From the cell containing the given text, extract its center point as [x, y] coordinate. 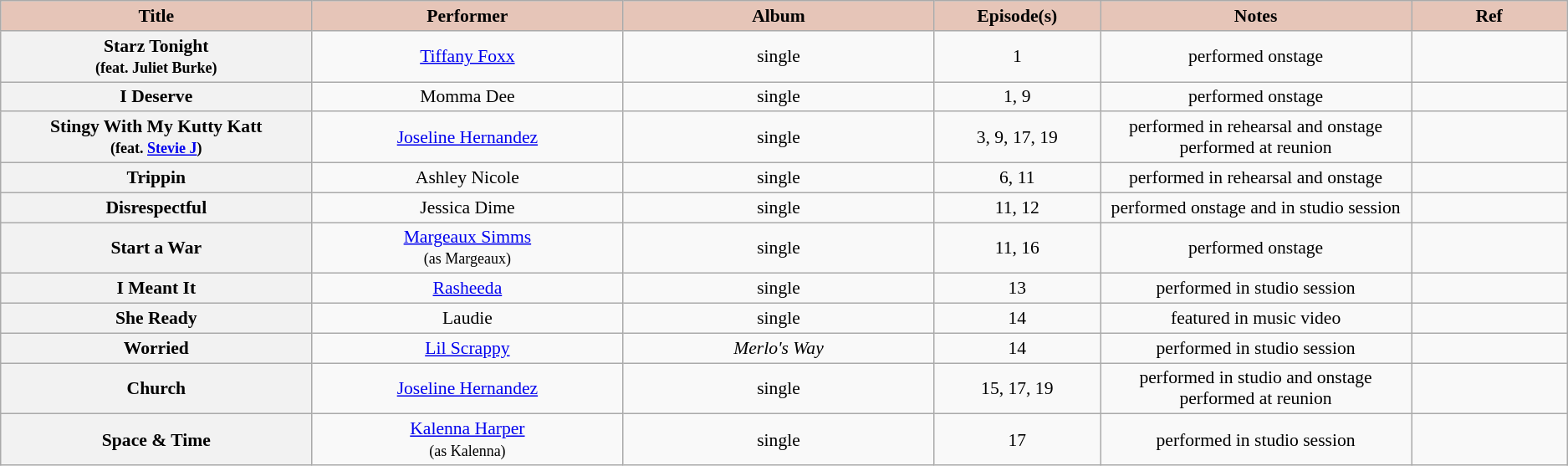
performed in rehearsal and onstage [1256, 178]
13 [1017, 289]
featured in music video [1256, 319]
Trippin [156, 178]
performed in studio and onstage performed at reunion [1256, 388]
Performer [467, 16]
Title [156, 16]
Merlo's Way [779, 348]
Lil Scrappy [467, 348]
3, 9, 17, 19 [1017, 137]
performed onstage and in studio session [1256, 207]
Margeaux Simms (as Margeaux) [467, 248]
17 [1017, 440]
11, 12 [1017, 207]
Jessica Dime [467, 207]
Disrespectful [156, 207]
performed in rehearsal and onstage performed at reunion [1256, 137]
Rasheeda [467, 289]
Space & Time [156, 440]
15, 17, 19 [1017, 388]
I Deserve [156, 97]
1, 9 [1017, 97]
Starz Tonight (feat. Juliet Burke) [156, 57]
Church [156, 388]
Ref [1489, 16]
Worried [156, 348]
Kalenna Harper (as Kalenna) [467, 440]
I Meant It [156, 289]
Notes [1256, 16]
11, 16 [1017, 248]
Laudie [467, 319]
Episode(s) [1017, 16]
1 [1017, 57]
Start a War [156, 248]
Tiffany Foxx [467, 57]
6, 11 [1017, 178]
Ashley Nicole [467, 178]
Album [779, 16]
Stingy With My Kutty Katt (feat. Stevie J) [156, 137]
Momma Dee [467, 97]
She Ready [156, 319]
